Provide the (x, y) coordinate of the cell's center where the given text is located.  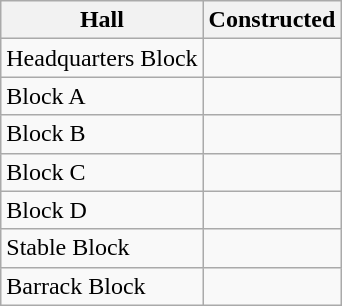
Stable Block (102, 248)
Block A (102, 96)
Barrack Block (102, 286)
Block C (102, 172)
Headquarters Block (102, 58)
Block B (102, 134)
Block D (102, 210)
Constructed (272, 20)
Hall (102, 20)
